Return [x, y] of the center of cell containing provided text 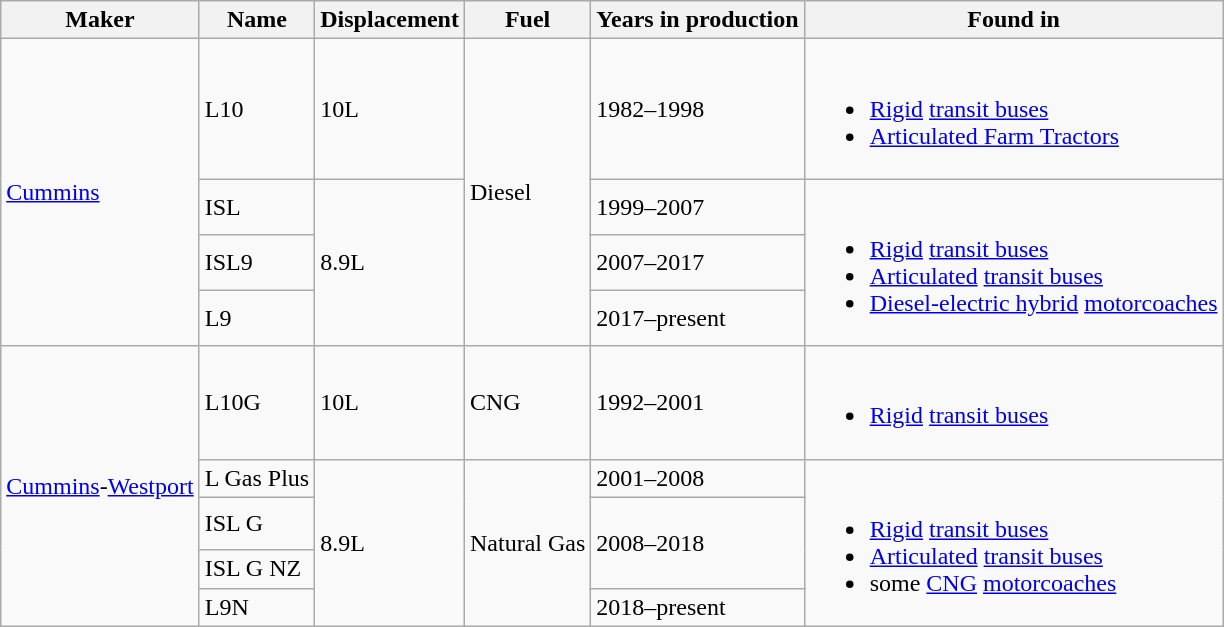
Displacement [390, 20]
1982–1998 [698, 109]
2008–2018 [698, 542]
ISL G NZ [257, 569]
CNG [527, 402]
2007–2017 [698, 263]
Rigid transit busesArticulated transit busesDiesel-electric hybrid motorcoaches [1014, 262]
L9N [257, 607]
L10 [257, 109]
Cummins [100, 192]
L9 [257, 318]
Name [257, 20]
Rigid transit buses [1014, 402]
1999–2007 [698, 207]
Rigid transit busesArticulated Farm Tractors [1014, 109]
ISL9 [257, 263]
L Gas Plus [257, 478]
ISL [257, 207]
2001–2008 [698, 478]
Fuel [527, 20]
Years in production [698, 20]
2017–present [698, 318]
Rigid transit busesArticulated transit busessome CNG motorcoaches [1014, 542]
1992–2001 [698, 402]
2018–present [698, 607]
Diesel [527, 192]
Natural Gas [527, 542]
ISL G [257, 524]
L10G [257, 402]
Cummins-Westport [100, 486]
Maker [100, 20]
Found in [1014, 20]
